For the text-containing cell, return its midpoint in (x, y) coordinate format. 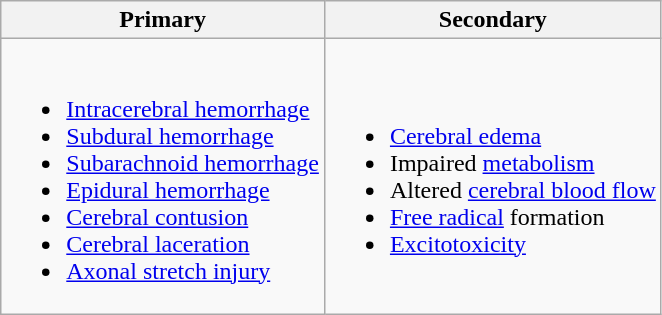
Cerebral edemaImpaired metabolismAltered cerebral blood flowFree radical formationExcitotoxicity (492, 176)
Intracerebral hemorrhageSubdural hemorrhageSubarachnoid hemorrhageEpidural hemorrhageCerebral contusionCerebral lacerationAxonal stretch injury (163, 176)
Primary (163, 20)
Secondary (492, 20)
